Scan for the cell matching the given text and deliver its [x, y] coordinate at center. 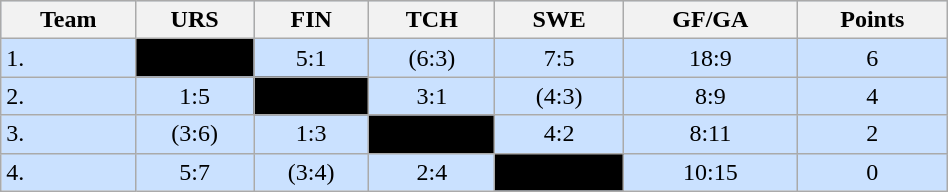
FIN [312, 20]
10:15 [710, 172]
5:7 [195, 172]
5:1 [312, 58]
6 [872, 58]
Points [872, 20]
0 [872, 172]
URS [195, 20]
1. [68, 58]
1:3 [312, 134]
Team [68, 20]
8:9 [710, 96]
TCH [432, 20]
(6:3) [432, 58]
SWE [560, 20]
1:5 [195, 96]
2:4 [432, 172]
3. [68, 134]
4. [68, 172]
GF/GA [710, 20]
(4:3) [560, 96]
(3:6) [195, 134]
3:1 [432, 96]
2. [68, 96]
4:2 [560, 134]
(3:4) [312, 172]
4 [872, 96]
18:9 [710, 58]
2 [872, 134]
8:11 [710, 134]
7:5 [560, 58]
